Locate the cell with the specified text and output its (x, y) center coordinate. 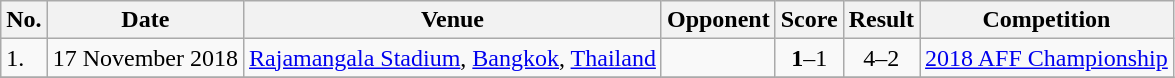
Result (881, 20)
2018 AFF Championship (1047, 58)
17 November 2018 (145, 58)
Competition (1047, 20)
No. (24, 20)
Date (145, 20)
Opponent (718, 20)
1. (24, 58)
4–2 (881, 58)
Venue (453, 20)
1–1 (809, 58)
Rajamangala Stadium, Bangkok, Thailand (453, 58)
Score (809, 20)
